Extract the (X, Y) coordinate from the center of the cell holding the provided text.  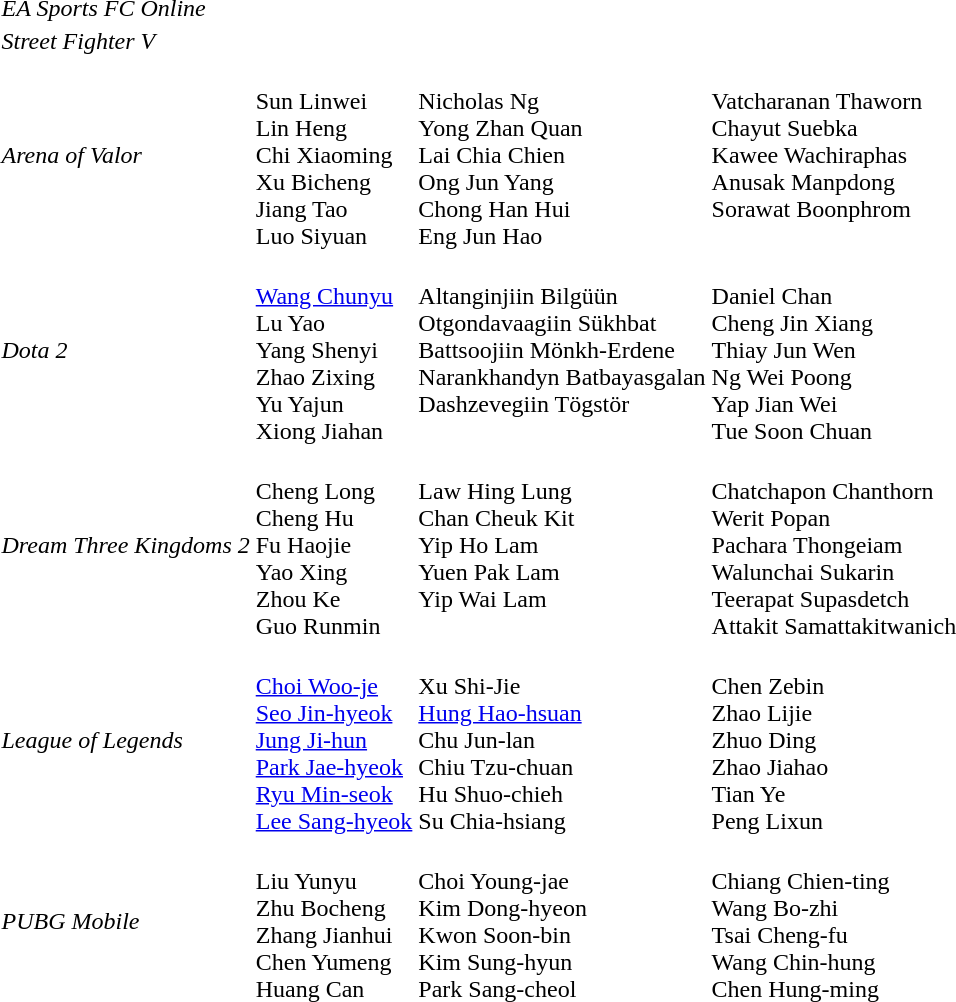
Sun LinweiLin HengChi XiaomingXu BichengJiang TaoLuo Siyuan (334, 155)
Wang ChunyuLu YaoYang ShenyiZhao ZixingYu YajunXiong Jiahan (334, 350)
Dota 2 (126, 350)
Choi Woo-jeSeo Jin-hyeokJung Ji-hunPark Jae-hyeokRyu Min-seokLee Sang-hyeok (334, 740)
Street Fighter V (126, 41)
Xu Shi-JieHung Hao-hsuanChu Jun-lanChiu Tzu-chuanHu Shuo-chiehSu Chia-hsiang (562, 740)
Law Hing LungChan Cheuk KitYip Ho LamYuen Pak LamYip Wai Lam (562, 545)
Cheng LongCheng HuFu HaojieYao XingZhou KeGuo Runmin (334, 545)
Dream Three Kingdoms 2 (126, 545)
Nicholas NgYong Zhan QuanLai Chia ChienOng Jun YangChong Han HuiEng Jun Hao (562, 155)
Arena of Valor (126, 155)
League of Legends (126, 740)
Altanginjiin BilgüünOtgondavaagiin SükhbatBattsoojiin Mönkh-ErdeneNarankhandyn BatbayasgalanDashzevegiin Tögstör (562, 350)
